Scan for the cell matching the given text and deliver its (X, Y) coordinate at center. 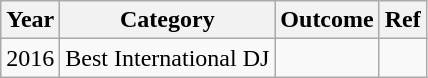
2016 (30, 58)
Ref (402, 20)
Year (30, 20)
Category (168, 20)
Outcome (327, 20)
Best International DJ (168, 58)
